Capture the cell that displays the provided text and extract its (X, Y) central coordinate. 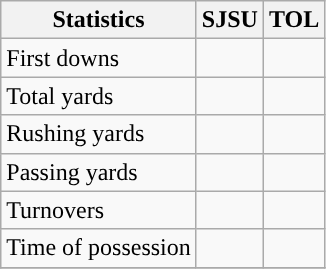
Statistics (99, 20)
Rushing yards (99, 134)
Turnovers (99, 210)
TOL (294, 20)
Total yards (99, 96)
SJSU (230, 20)
Passing yards (99, 172)
First downs (99, 58)
Time of possession (99, 248)
